Return [x, y] of the center of cell containing provided text 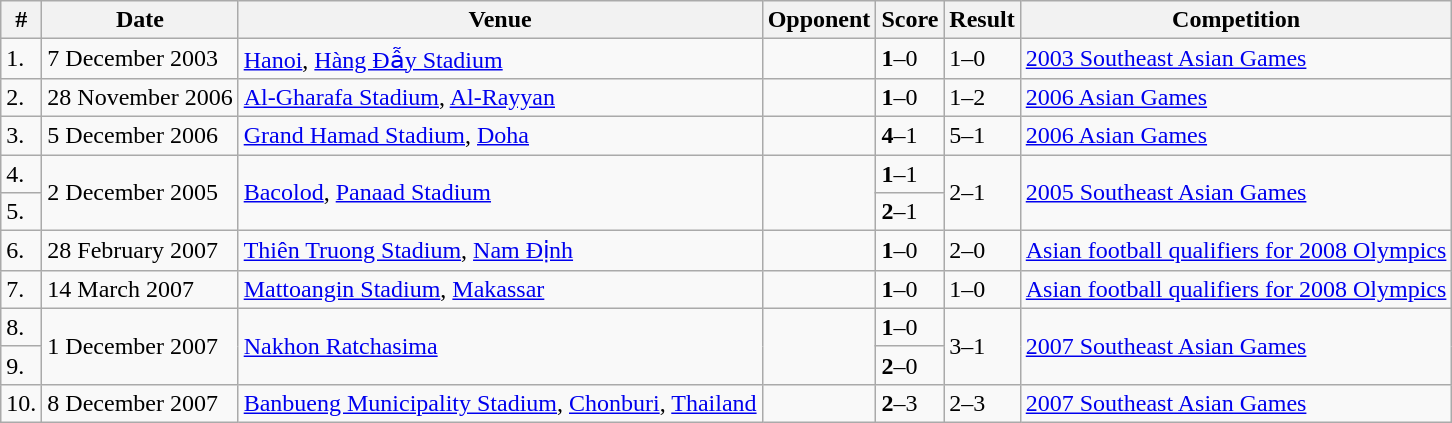
1–2 [982, 97]
Competition [1236, 20]
9. [22, 365]
Venue [500, 20]
6. [22, 251]
14 March 2007 [140, 289]
7 December 2003 [140, 59]
8. [22, 327]
Mattoangin Stadium, Makassar [500, 289]
Al-Gharafa Stadium, Al-Rayyan [500, 97]
1. [22, 59]
3. [22, 135]
4. [22, 173]
Date [140, 20]
Thiên Truong Stadium, Nam Định [500, 251]
8 December 2007 [140, 403]
Result [982, 20]
7. [22, 289]
2. [22, 97]
1 December 2007 [140, 346]
2005 Southeast Asian Games [1236, 192]
28 February 2007 [140, 251]
Hanoi, Hàng Đẫy Stadium [500, 59]
2003 Southeast Asian Games [1236, 59]
4–1 [910, 135]
Bacolod, Panaad Stadium [500, 192]
# [22, 20]
1–1 [910, 173]
28 November 2006 [140, 97]
3–1 [982, 346]
Banbueng Municipality Stadium, Chonburi, Thailand [500, 403]
Score [910, 20]
Nakhon Ratchasima [500, 346]
5. [22, 212]
5 December 2006 [140, 135]
Opponent [819, 20]
Grand Hamad Stadium, Doha [500, 135]
10. [22, 403]
5–1 [982, 135]
2 December 2005 [140, 192]
